Capture the cell that displays the provided text and extract its (x, y) central coordinate. 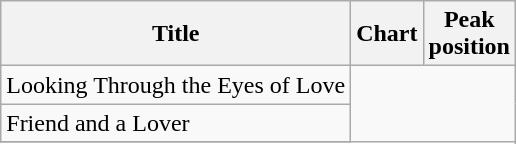
Chart (387, 34)
Title (176, 34)
Looking Through the Eyes of Love (176, 85)
Peakposition (469, 34)
Friend and a Lover (176, 123)
